Detect which cell encompasses the target text, then output its [X, Y] center coordinate. 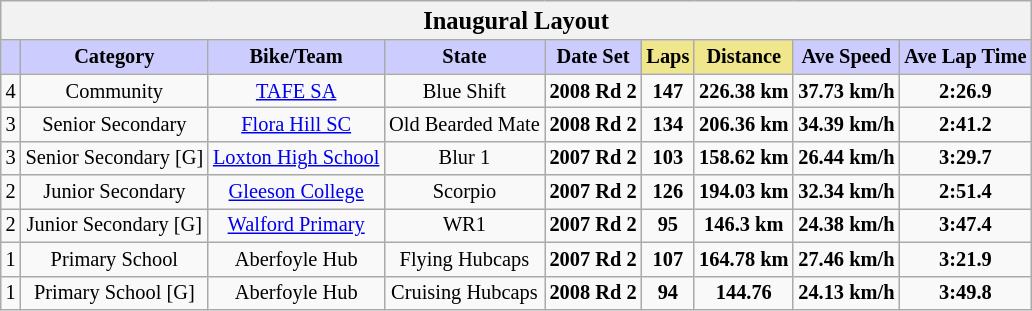
Scorpio [464, 192]
Category [114, 57]
Bike/Team [296, 57]
95 [668, 225]
Community [114, 91]
2:41.2 [965, 124]
Laps [668, 57]
3:49.8 [965, 293]
26.44 km/h [846, 158]
TAFE SA [296, 91]
2:26.9 [965, 91]
Junior Secondary [114, 192]
Date Set [594, 57]
Distance [744, 57]
Walford Primary [296, 225]
37.73 km/h [846, 91]
194.03 km [744, 192]
3:47.4 [965, 225]
206.36 km [744, 124]
Blur 1 [464, 158]
Loxton High School [296, 158]
Junior Secondary [G] [114, 225]
103 [668, 158]
Cruising Hubcaps [464, 293]
94 [668, 293]
Blue Shift [464, 91]
32.34 km/h [846, 192]
Ave Speed [846, 57]
134 [668, 124]
2:51.4 [965, 192]
Gleeson College [296, 192]
3:29.7 [965, 158]
Senior Secondary [G] [114, 158]
3:21.9 [965, 259]
Senior Secondary [114, 124]
24.13 km/h [846, 293]
34.39 km/h [846, 124]
147 [668, 91]
164.78 km [744, 259]
Inaugural Layout [516, 20]
Old Bearded Mate [464, 124]
WR1 [464, 225]
Primary School [114, 259]
107 [668, 259]
146.3 km [744, 225]
State [464, 57]
158.62 km [744, 158]
226.38 km [744, 91]
4 [11, 91]
Primary School [G] [114, 293]
Ave Lap Time [965, 57]
144.76 [744, 293]
Flying Hubcaps [464, 259]
126 [668, 192]
24.38 km/h [846, 225]
27.46 km/h [846, 259]
Flora Hill SC [296, 124]
